Pinpoint the cell where the given text exists, returning its [x, y] midpoint coordinate. 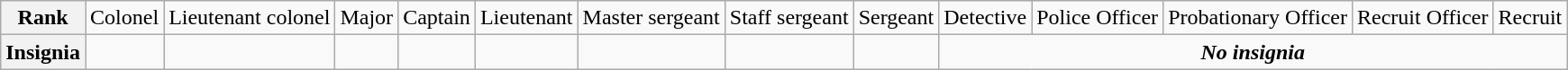
Lieutenant [526, 18]
Recruit Officer [1422, 18]
Police Officer [1098, 18]
Recruit [1530, 18]
Colonel [124, 18]
Sergeant [896, 18]
Major [367, 18]
Insignia [43, 52]
Captain [437, 18]
Detective [986, 18]
Staff sergeant [789, 18]
Rank [43, 18]
Lieutenant colonel [250, 18]
Master sergeant [651, 18]
Probationary Officer [1258, 18]
No insignia [1253, 52]
